Return the (x, y) coordinate for the center point of the cell that contains the specified text.  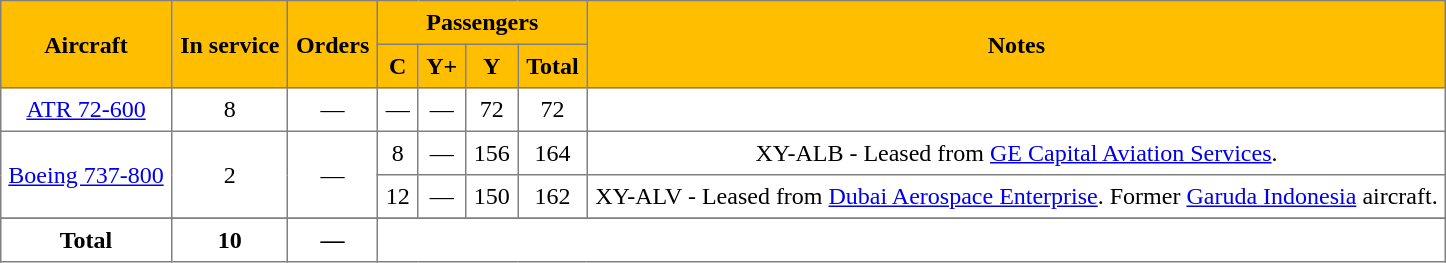
2 (230, 174)
In service (230, 44)
Orders (333, 44)
156 (492, 153)
ATR 72-600 (86, 110)
Y+ (442, 66)
12 (398, 197)
Notes (1016, 44)
150 (492, 197)
162 (552, 197)
XY-ALB - Leased from GE Capital Aviation Services. (1016, 153)
Boeing 737-800 (86, 174)
Aircraft (86, 44)
Passengers (482, 23)
Y (492, 66)
164 (552, 153)
10 (230, 240)
XY-ALV - Leased from Dubai Aerospace Enterprise. Former Garuda Indonesia aircraft. (1016, 197)
C (398, 66)
